Return the (X, Y) coordinate for the center point of the cell that contains the specified text.  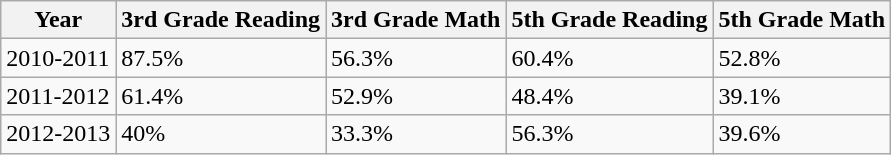
52.9% (416, 96)
60.4% (610, 58)
5th Grade Math (802, 20)
48.4% (610, 96)
3rd Grade Reading (221, 20)
61.4% (221, 96)
52.8% (802, 58)
2011-2012 (58, 96)
Year (58, 20)
39.6% (802, 134)
3rd Grade Math (416, 20)
33.3% (416, 134)
2012-2013 (58, 134)
2010-2011 (58, 58)
40% (221, 134)
87.5% (221, 58)
39.1% (802, 96)
5th Grade Reading (610, 20)
